Search for the cell housing the specified text and yield its (x, y) center coordinate. 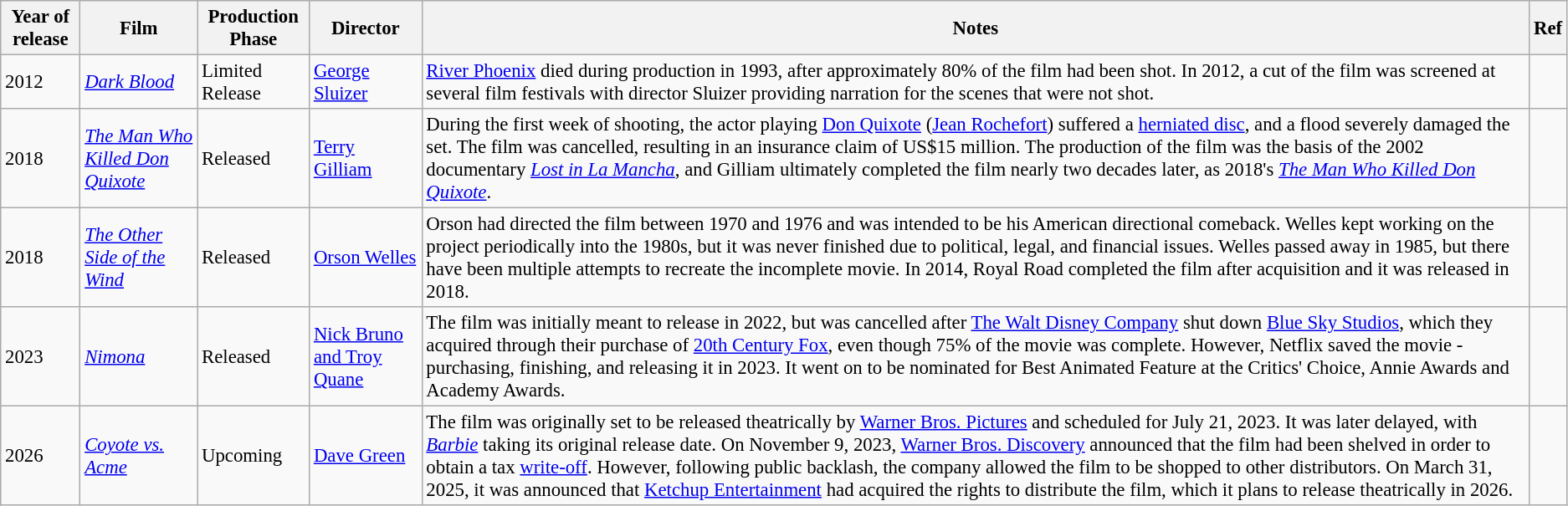
Orson Welles (366, 258)
The Other Side of the Wind (139, 258)
Nick Bruno and Troy Quane (366, 356)
Terry Gilliam (366, 159)
Ref (1548, 28)
Year of release (40, 28)
2023 (40, 356)
2012 (40, 82)
Dave Green (366, 457)
Director (366, 28)
Nimona (139, 356)
2026 (40, 457)
Production Phase (254, 28)
Upcoming (254, 457)
Notes (976, 28)
Limited Release (254, 82)
George Sluizer (366, 82)
Film (139, 28)
Coyote vs. Acme (139, 457)
Dark Blood (139, 82)
The Man Who Killed Don Quixote (139, 159)
